Detect which cell encompasses the target text, then output its (x, y) center coordinate. 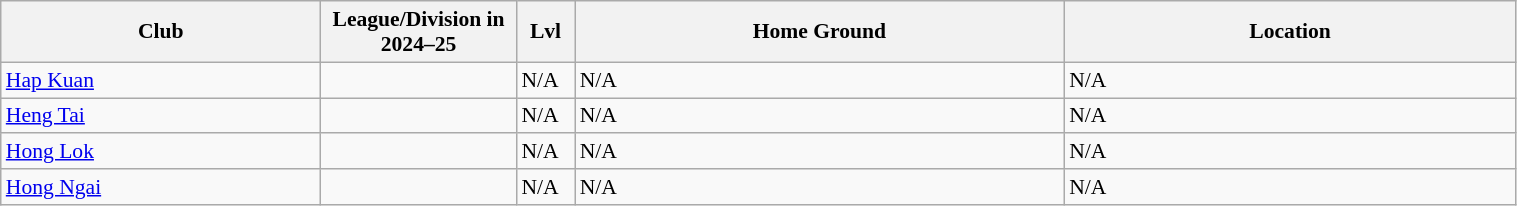
Home Ground (820, 32)
Hong Lok (161, 152)
League/Division in 2024–25 (419, 32)
Hap Kuan (161, 80)
Hong Ngai (161, 187)
Lvl (545, 32)
Club (161, 32)
Location (1290, 32)
Heng Tai (161, 116)
